Extract the [x, y] coordinate from the center of the cell holding the provided text.  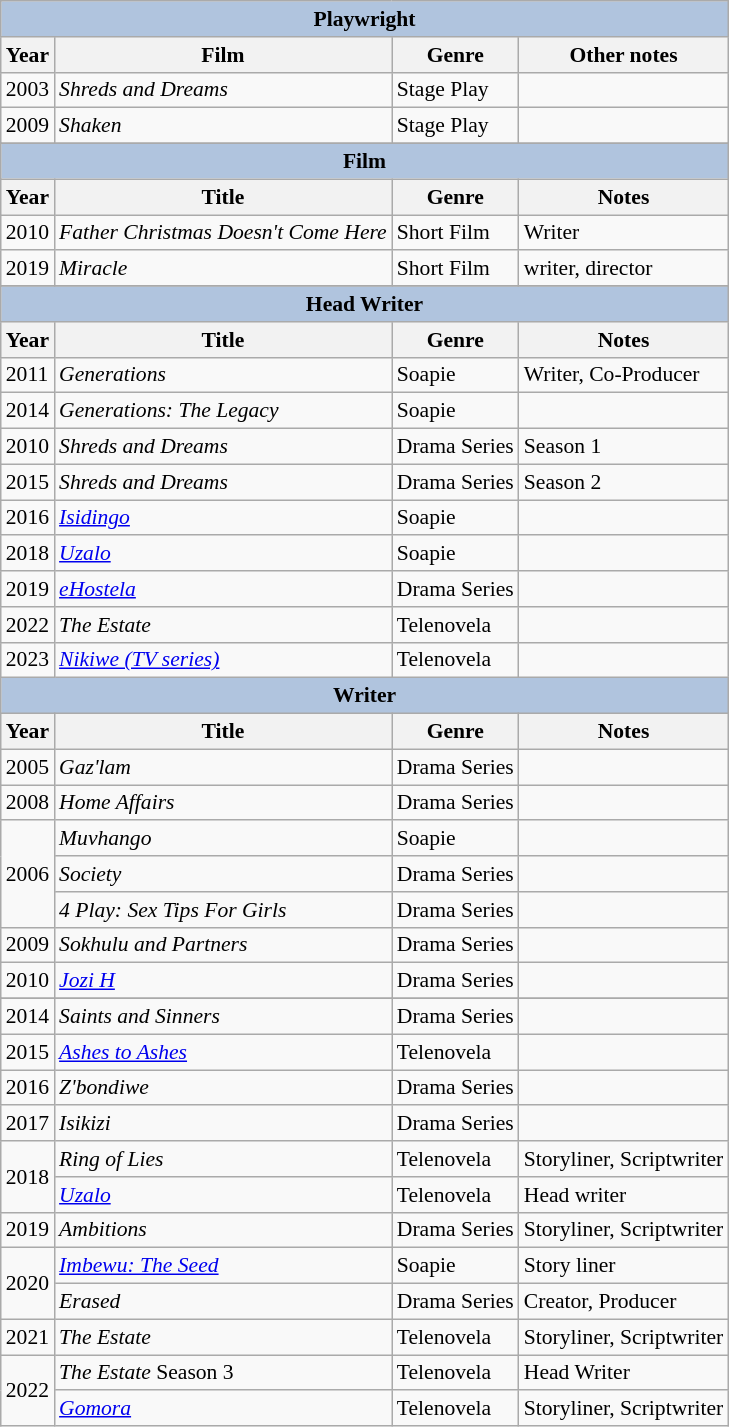
Writer, Co-Producer [624, 375]
Sokhulu and Partners [223, 945]
writer, director [624, 269]
Imbewu: The Seed [223, 1266]
Head writer [624, 1195]
Nikiwe (TV series) [223, 660]
4 Play: Sex Tips For Girls [223, 910]
Ring of Lies [223, 1159]
2008 [28, 803]
Home Affairs [223, 803]
Ambitions [223, 1230]
Generations [223, 375]
Miracle [223, 269]
Story liner [624, 1266]
Father Christmas Doesn't Come Here [223, 233]
2020 [28, 1284]
Jozi H [223, 981]
2005 [28, 767]
Isikizi [223, 1124]
Society [223, 874]
Gaz'lam [223, 767]
The Estate Season 3 [223, 1373]
2017 [28, 1124]
Playwright [365, 19]
Creator, Producer [624, 1302]
2023 [28, 660]
2003 [28, 90]
Generations: The Legacy [223, 411]
Ashes to Ashes [223, 1052]
Z'bondiwe [223, 1088]
eHostela [223, 589]
Season 1 [624, 447]
Gomora [223, 1409]
Other notes [624, 55]
Erased [223, 1302]
Isidingo [223, 518]
Saints and Sinners [223, 1017]
2006 [28, 874]
Season 2 [624, 482]
2021 [28, 1337]
2011 [28, 375]
Muvhango [223, 839]
Shaken [223, 126]
